Determine the (x, y) coordinate at the center of the cell enclosing the given text.  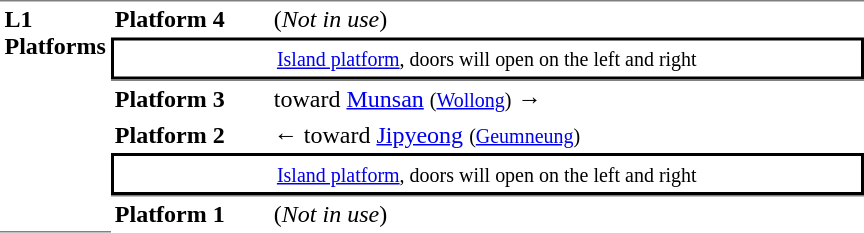
Platform 1 (190, 214)
Platform 3 (190, 99)
Platform 2 (190, 135)
toward Munsan (Wollong) → (566, 99)
← toward Jipyeong (Geumneung) (566, 135)
Platform 4 (190, 19)
L1Platforms (55, 116)
